Output the (x, y) coordinate of the center of the cell containing the given text.  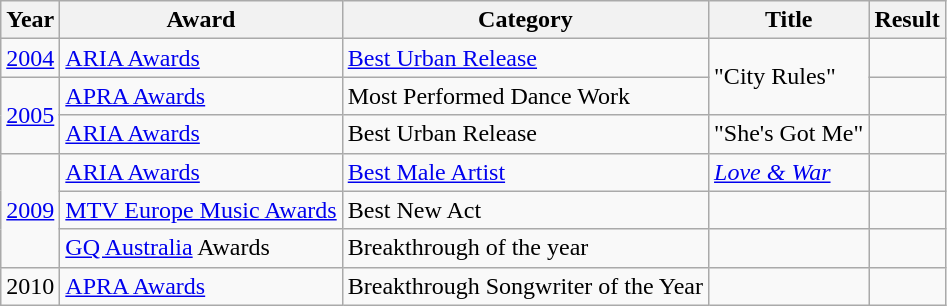
2005 (30, 115)
Breakthrough Songwriter of the Year (525, 286)
Love & War (789, 172)
Year (30, 20)
2009 (30, 210)
"She's Got Me" (789, 134)
Most Performed Dance Work (525, 96)
Category (525, 20)
2010 (30, 286)
Award (201, 20)
Title (789, 20)
MTV Europe Music Awards (201, 210)
"City Rules" (789, 77)
Best Male Artist (525, 172)
Result (907, 20)
Breakthrough of the year (525, 248)
2004 (30, 58)
Best New Act (525, 210)
GQ Australia Awards (201, 248)
